Find where the given text appears and provide that cell's center as [X, Y] coordinate. 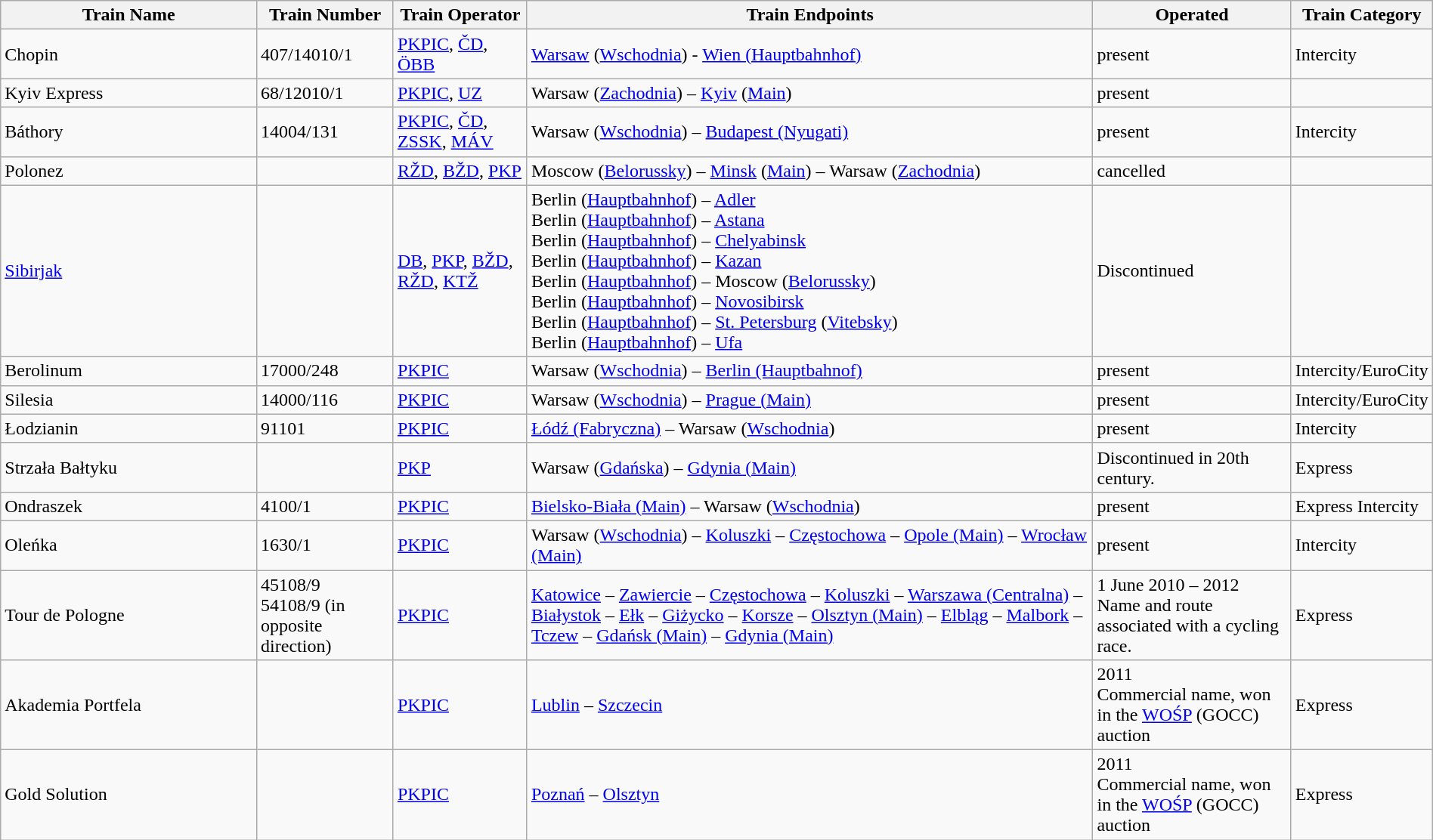
DB, PKP, BŽD, RŽD, KTŽ [460, 270]
Ondraszek [128, 506]
Warsaw (Wschodnia) – Koluszki – Częstochowa – Opole (Main) – Wrocław (Main) [810, 545]
Silesia [128, 400]
Sibirjak [128, 270]
Train Operator [460, 15]
Oleńka [128, 545]
PKPIC, ČD, ÖBB [460, 54]
Discontinued in 20th century. [1192, 467]
68/12010/1 [325, 93]
14000/116 [325, 400]
Berolinum [128, 371]
Akademia Portfela [128, 706]
Warsaw (Wschodnia) – Budapest (Nyugati) [810, 131]
Báthory [128, 131]
Train Endpoints [810, 15]
PKPIC, ČD, ZSSK, MÁV [460, 131]
17000/248 [325, 371]
1 June 2010 – 2012Name and route associated with a cycling race. [1192, 615]
PKPIC, UZ [460, 93]
Poznań – Olsztyn [810, 795]
Lublin – Szczecin [810, 706]
Łodzianin [128, 428]
Discontinued [1192, 270]
Train Number [325, 15]
Warsaw (Wschodnia) – Berlin (Hauptbahnof) [810, 371]
Strzała Bałtyku [128, 467]
Warsaw (Wschodnia) - Wien (Hauptbahnhof) [810, 54]
RŽD, BŽD, PKP [460, 171]
1630/1 [325, 545]
Chopin [128, 54]
Bielsko-Biała (Main) – Warsaw (Wschodnia) [810, 506]
Kyiv Express [128, 93]
4100/1 [325, 506]
Warsaw (Gdańska) – Gdynia (Main) [810, 467]
Operated [1192, 15]
14004/131 [325, 131]
Train Name [128, 15]
Polonez [128, 171]
Warsaw (Zachodnia) – Kyiv (Main) [810, 93]
Tour de Pologne [128, 615]
Express Intercity [1362, 506]
cancelled [1192, 171]
Warsaw (Wschodnia) – Prague (Main) [810, 400]
Gold Solution [128, 795]
45108/954108/9 (in opposite direction) [325, 615]
Łódź (Fabryczna) – Warsaw (Wschodnia) [810, 428]
Moscow (Belorussky) – Minsk (Main) – Warsaw (Zachodnia) [810, 171]
Train Category [1362, 15]
PKP [460, 467]
91101 [325, 428]
407/14010/1 [325, 54]
